Find where the given text appears and provide that cell's center as (x, y) coordinate. 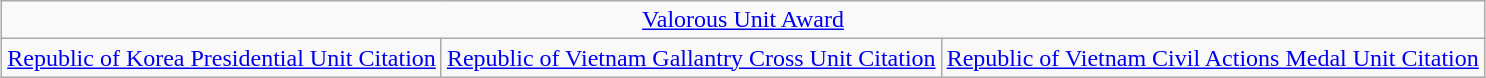
Republic of Vietnam Civil Actions Medal Unit Citation (1212, 58)
Valorous Unit Award (744, 20)
Republic of Vietnam Gallantry Cross Unit Citation (691, 58)
Republic of Korea Presidential Unit Citation (222, 58)
